Locate the cell with the specified text and output its [x, y] center coordinate. 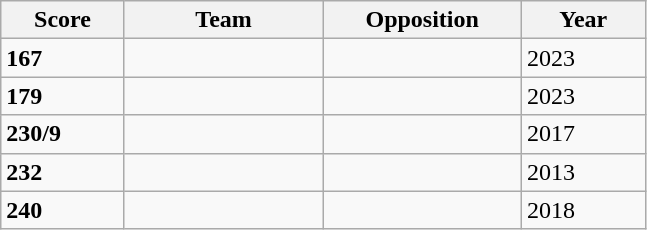
Year [583, 20]
Opposition [422, 20]
179 [63, 96]
240 [63, 210]
Score [63, 20]
Team [224, 20]
2018 [583, 210]
230/9 [63, 134]
167 [63, 58]
2017 [583, 134]
2013 [583, 172]
232 [63, 172]
